Provide the (X, Y) coordinate of the cell's center where the given text is located.  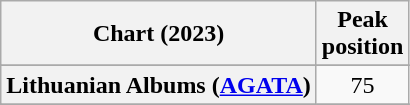
Lithuanian Albums (AGATA) (159, 85)
75 (362, 85)
Peakposition (362, 34)
Chart (2023) (159, 34)
